From the cell containing the given text, extract its center point as [x, y] coordinate. 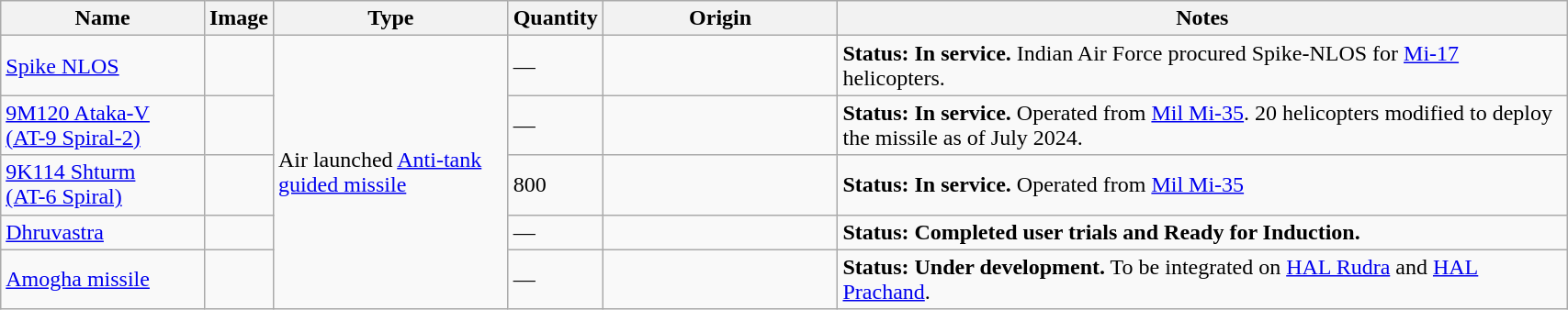
Status: Under development. To be integrated on HAL Rudra and HAL Prachand. [1202, 279]
9M120 Ataka-V(AT-9 Spiral-2) [103, 125]
9K114 Shturm(AT-6 Spiral) [103, 185]
Origin [720, 18]
Quantity [555, 18]
Image [239, 18]
Notes [1202, 18]
Status: In service. Indian Air Force procured Spike-NLOS for Mi-17 helicopters. [1202, 66]
Amogha missile [103, 279]
800 [555, 185]
Name [103, 18]
Status: Completed user trials and Ready for Induction. [1202, 232]
Dhruvastra [103, 232]
Spike NLOS [103, 66]
Air launched Anti-tank guided missile [390, 172]
Type [390, 18]
Status: In service. Operated from Mil Mi-35 [1202, 185]
Status: In service. Operated from Mil Mi-35. 20 helicopters modified to deploy the missile as of July 2024. [1202, 125]
